Identify which cell holds the provided text, then report its (x, y) central coordinate. 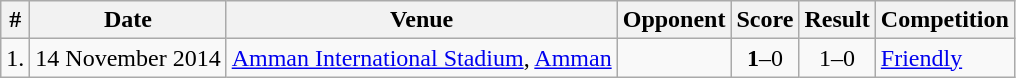
Amman International Stadium, Amman (422, 58)
Date (128, 20)
Friendly (944, 58)
Competition (944, 20)
Opponent (674, 20)
Result (837, 20)
1. (16, 58)
Venue (422, 20)
# (16, 20)
14 November 2014 (128, 58)
Score (765, 20)
